Locate the cell with the specified text and output its (x, y) center coordinate. 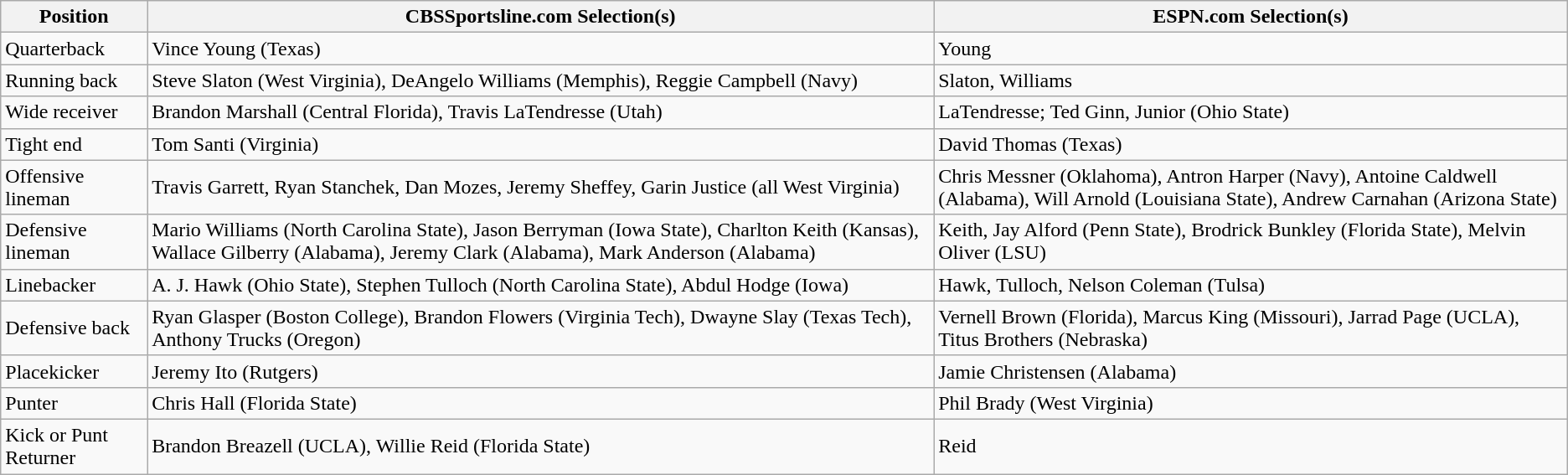
Jeremy Ito (Rutgers) (541, 371)
Position (74, 17)
LaTendresse; Ted Ginn, Junior (Ohio State) (1251, 112)
Linebacker (74, 285)
Brandon Breazell (UCLA), Willie Reid (Florida State) (541, 446)
Reid (1251, 446)
Chris Messner (Oklahoma), Antron Harper (Navy), Antoine Caldwell (Alabama), Will Arnold (Louisiana State), Andrew Carnahan (Arizona State) (1251, 188)
Quarterback (74, 49)
Running back (74, 80)
Kick or Punt Returner (74, 446)
Defensive lineman (74, 241)
ESPN.com Selection(s) (1251, 17)
Vernell Brown (Florida), Marcus King (Missouri), Jarrad Page (UCLA), Titus Brothers (Nebraska) (1251, 328)
Slaton, Williams (1251, 80)
Steve Slaton (West Virginia), DeAngelo Williams (Memphis), Reggie Campbell (Navy) (541, 80)
Phil Brady (West Virginia) (1251, 403)
Travis Garrett, Ryan Stanchek, Dan Mozes, Jeremy Sheffey, Garin Justice (all West Virginia) (541, 188)
Jamie Christensen (Alabama) (1251, 371)
Chris Hall (Florida State) (541, 403)
A. J. Hawk (Ohio State), Stephen Tulloch (North Carolina State), Abdul Hodge (Iowa) (541, 285)
Tight end (74, 144)
Young (1251, 49)
Wide receiver (74, 112)
CBSSportsline.com Selection(s) (541, 17)
Tom Santi (Virginia) (541, 144)
Hawk, Tulloch, Nelson Coleman (Tulsa) (1251, 285)
Placekicker (74, 371)
Defensive back (74, 328)
Vince Young (Texas) (541, 49)
Punter (74, 403)
Ryan Glasper (Boston College), Brandon Flowers (Virginia Tech), Dwayne Slay (Texas Tech), Anthony Trucks (Oregon) (541, 328)
Brandon Marshall (Central Florida), Travis LaTendresse (Utah) (541, 112)
Keith, Jay Alford (Penn State), Brodrick Bunkley (Florida State), Melvin Oliver (LSU) (1251, 241)
David Thomas (Texas) (1251, 144)
Offensive lineman (74, 188)
